Pinpoint the cell where the given text exists, returning its (x, y) midpoint coordinate. 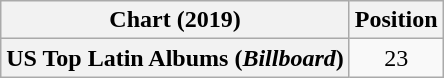
Chart (2019) (176, 20)
Position (396, 20)
23 (396, 58)
US Top Latin Albums (Billboard) (176, 58)
